Detect which cell encompasses the target text, then output its (X, Y) center coordinate. 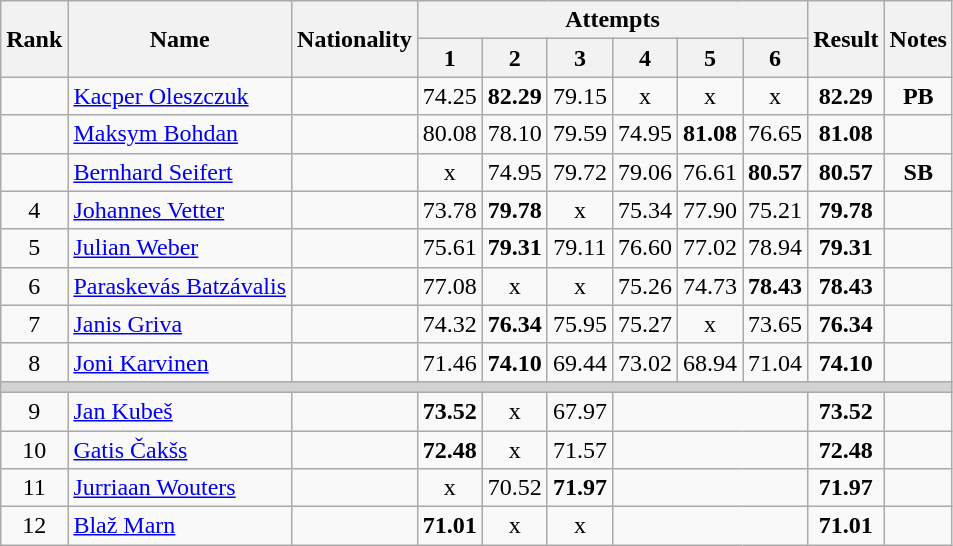
71.57 (580, 449)
74.73 (710, 286)
76.60 (644, 248)
77.02 (710, 248)
76.65 (776, 134)
75.95 (580, 324)
7 (34, 324)
Maksym Bohdan (180, 134)
74.25 (450, 96)
Rank (34, 39)
8 (34, 362)
71.46 (450, 362)
73.65 (776, 324)
70.52 (514, 488)
11 (34, 488)
Johannes Vetter (180, 210)
77.90 (710, 210)
78.10 (514, 134)
Janis Griva (180, 324)
Joni Karvinen (180, 362)
Jan Kubeš (180, 411)
10 (34, 449)
SB (918, 172)
69.44 (580, 362)
Jurriaan Wouters (180, 488)
Name (180, 39)
9 (34, 411)
75.61 (450, 248)
74.32 (450, 324)
3 (580, 58)
75.26 (644, 286)
75.27 (644, 324)
Bernhard Seifert (180, 172)
68.94 (710, 362)
Nationality (355, 39)
79.06 (644, 172)
Result (846, 39)
80.08 (450, 134)
2 (514, 58)
73.78 (450, 210)
Notes (918, 39)
71.04 (776, 362)
67.97 (580, 411)
79.59 (580, 134)
78.94 (776, 248)
PB (918, 96)
77.08 (450, 286)
79.72 (580, 172)
79.15 (580, 96)
Blaž Marn (180, 526)
73.02 (644, 362)
76.61 (710, 172)
75.21 (776, 210)
Attempts (612, 20)
Kacper Oleszczuk (180, 96)
Julian Weber (180, 248)
12 (34, 526)
79.11 (580, 248)
75.34 (644, 210)
Gatis Čakšs (180, 449)
1 (450, 58)
Paraskevás Batzávalis (180, 286)
